Find where the given text appears and provide that cell's center as [x, y] coordinate. 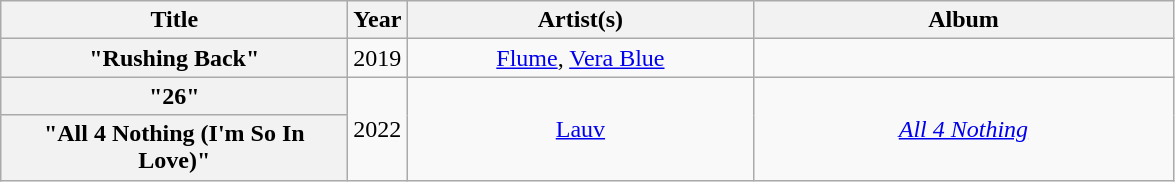
Album [964, 20]
Artist(s) [580, 20]
"All 4 Nothing (I'm So In Love)" [174, 148]
Year [378, 20]
2022 [378, 128]
Title [174, 20]
All 4 Nothing [964, 128]
Flume, Vera Blue [580, 58]
2019 [378, 58]
Lauv [580, 128]
"Rushing Back" [174, 58]
"26" [174, 96]
